Provide the (X, Y) coordinate of the cell's center where the given text is located.  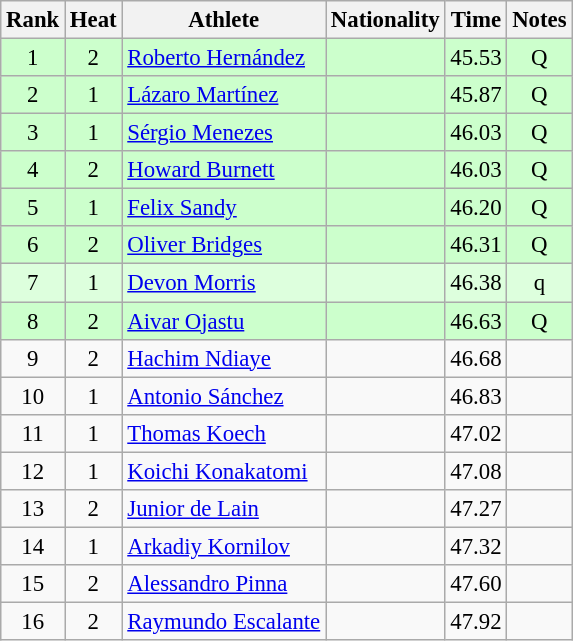
47.27 (476, 509)
Sérgio Menezes (224, 133)
46.63 (476, 321)
45.53 (476, 58)
Notes (540, 20)
46.20 (476, 208)
6 (33, 245)
Howard Burnett (224, 170)
Thomas Koech (224, 433)
Aivar Ojastu (224, 321)
47.32 (476, 546)
Roberto Hernández (224, 58)
Alessandro Pinna (224, 584)
47.02 (476, 433)
46.83 (476, 396)
46.68 (476, 358)
46.38 (476, 283)
16 (33, 621)
Raymundo Escalante (224, 621)
4 (33, 170)
Oliver Bridges (224, 245)
9 (33, 358)
Time (476, 20)
Athlete (224, 20)
10 (33, 396)
14 (33, 546)
3 (33, 133)
Arkadiy Kornilov (224, 546)
7 (33, 283)
Hachim Ndiaye (224, 358)
Felix Sandy (224, 208)
8 (33, 321)
Heat (94, 20)
5 (33, 208)
47.92 (476, 621)
Junior de Lain (224, 509)
Lázaro Martínez (224, 95)
15 (33, 584)
46.31 (476, 245)
45.87 (476, 95)
Koichi Konakatomi (224, 471)
11 (33, 433)
47.60 (476, 584)
Antonio Sánchez (224, 396)
Devon Morris (224, 283)
12 (33, 471)
q (540, 283)
13 (33, 509)
Rank (33, 20)
47.08 (476, 471)
Nationality (386, 20)
